Determine the (x, y) coordinate at the center of the cell enclosing the given text.  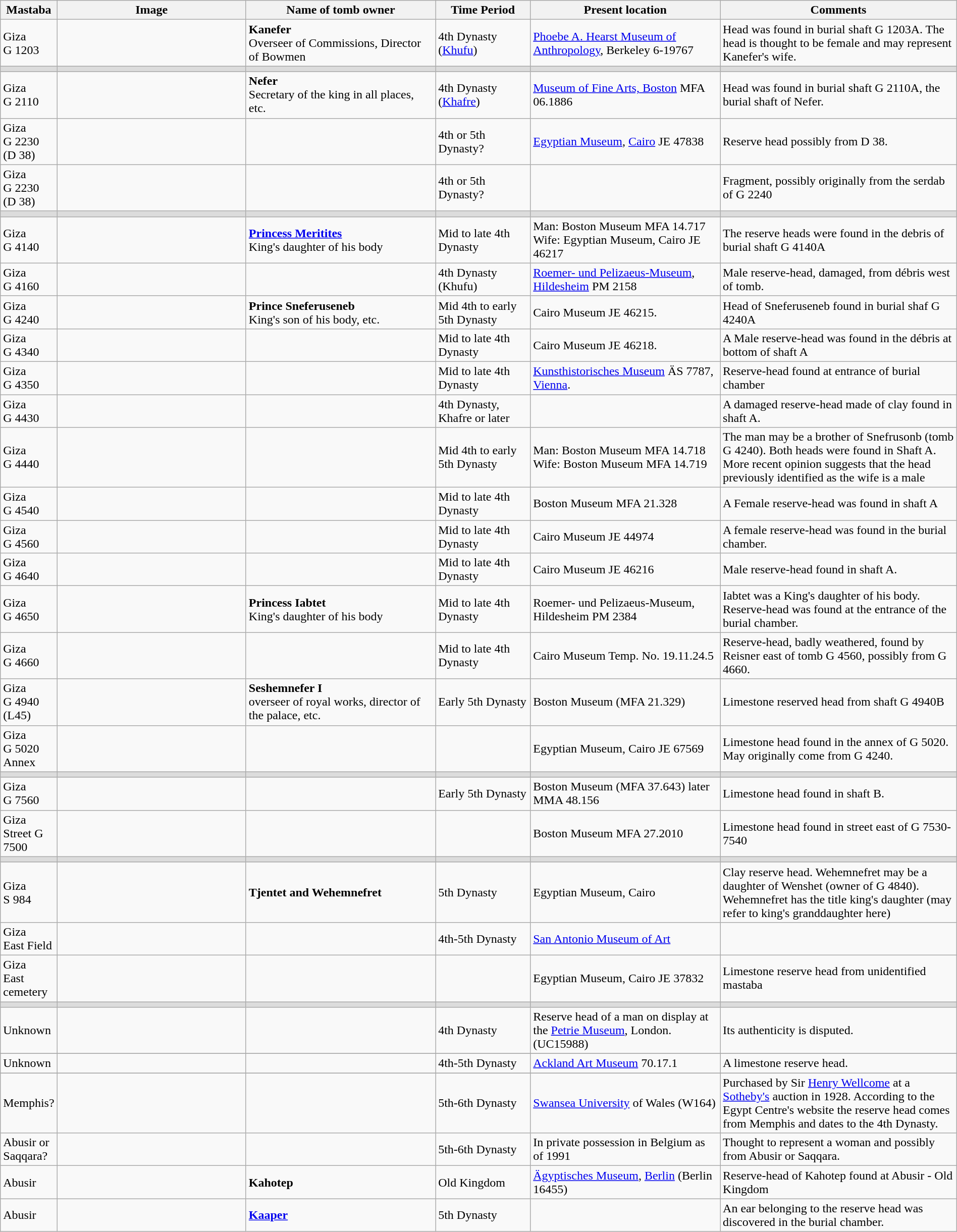
San Antonio Museum of Art (625, 939)
Giza G 2110 (29, 95)
A limestone reserve head. (839, 1063)
Cairo Museum JE 44974 (625, 537)
Egyptian Museum, Cairo JE 47838 (625, 141)
4th Dynasty (483, 1031)
Iabtet was a King's daughter of his body. Reserve-head was found at the entrance of the burial chamber. (839, 609)
Egyptian Museum, Cairo JE 67569 (625, 748)
Roemer- und Pelizaeus-Museum, Hildesheim PM 2158 (625, 280)
Swansea University of Wales (W164) (625, 1103)
Giza G 4940 (L45) (29, 702)
4th Dynasty, Khafre or later (483, 411)
Giza G 4440 (29, 457)
Princess Iabtet King's daughter of his body (340, 609)
Reserve-head of Kahotep found at Abusir - Old Kingdom (839, 1182)
Reserve-head, badly weathered, found by Reisner east of tomb G 4560, possibly from G 4660. (839, 656)
Man: Boston Museum MFA 14.718 Wife: Boston Museum MFA 14.719 (625, 457)
Comments (839, 10)
Boston Museum (MFA 37.643) later MMA 48.156 (625, 793)
Ackland Art Museum 70.17.1 (625, 1063)
Cairo Museum Temp. No. 19.11.24.5 (625, 656)
Tjentet and Wehemnefret (340, 892)
Boston Museum MFA 27.2010 (625, 833)
Reserve head of a man on display at the Petrie Museum, London. (UC15988) (625, 1031)
Thought to represent a woman and possibly from Abusir or Saqqara. (839, 1150)
Giza East Field (29, 939)
Head of Sneferuseneb found in burial shaf G 4240A (839, 312)
Giza G 4640 (29, 569)
A Female reserve-head was found in shaft A (839, 504)
Egyptian Museum, Cairo JE 37832 (625, 978)
Giza G 4160 (29, 280)
Male reserve-head, damaged, from débris west of tomb. (839, 280)
Giza G 7560 (29, 793)
Cairo Museum JE 46216 (625, 569)
Present location (625, 10)
Cairo Museum JE 46218. (625, 345)
4th Dynasty (Khafre) (483, 95)
Old Kingdom (483, 1182)
Man: Boston Museum MFA 14.717 Wife: Egyptian Museum, Cairo JE 46217 (625, 240)
Kunsthistorisches Museum ÄS 7787, Vienna. (625, 378)
Giza G 4650 (29, 609)
Fragment, possibly originally from the serdab of G 2240 (839, 188)
Giza East cemetery (29, 978)
Roemer- und Pelizaeus-Museum, Hildesheim PM 2384 (625, 609)
In private possession in Belgium as of 1991 (625, 1150)
Giza G 4140 (29, 240)
Limestone reserve head from unidentified mastaba (839, 978)
Giza G 4350 (29, 378)
Time Period (483, 10)
Kanefer Overseer of Commissions, Director of Bowmen (340, 43)
Giza G 5020 Annex (29, 748)
Nefer Secretary of the king in all places, etc. (340, 95)
Its authenticity is disputed. (839, 1031)
An ear belonging to the reserve head was discovered in the burial chamber. (839, 1215)
Phoebe A. Hearst Museum of Anthropology, Berkeley 6-19767 (625, 43)
Seshemnefer I overseer of royal works, director of the palace, etc. (340, 702)
Princess Meritites King's daughter of his body (340, 240)
Reserve-head found at entrance of burial chamber (839, 378)
Kaaper (340, 1215)
Limestone head found in the annex of G 5020. May originally come from G 4240. (839, 748)
Memphis? (29, 1103)
Limestone head found in street east of G 7530-7540 (839, 833)
Giza G 4240 (29, 312)
Giza G 4340 (29, 345)
Head was found in burial shaft G 2110A, the burial shaft of Nefer. (839, 95)
Egyptian Museum, Cairo (625, 892)
Ägyptisches Museum, Berlin (Berlin 16455) (625, 1182)
Cairo Museum JE 46215. (625, 312)
Reserve head possibly from D 38. (839, 141)
Male reserve-head found in shaft A. (839, 569)
Kahotep (340, 1182)
Giza G 1203 (29, 43)
The reserve heads were found in the debris of burial shaft G 4140A (839, 240)
Giza G 4560 (29, 537)
Giza Street G 7500 (29, 833)
Name of tomb owner (340, 10)
Giza G 4660 (29, 656)
Giza G 4430 (29, 411)
Limestone head found in shaft B. (839, 793)
Museum of Fine Arts, Boston MFA 06.1886 (625, 95)
Giza S 984 (29, 892)
Mastaba (29, 10)
Head was found in burial shaft G 1203A. The head is thought to be female and may represent Kanefer's wife. (839, 43)
A Male reserve-head was found in the débris at bottom of shaft A (839, 345)
Limestone reserved head from shaft G 4940B (839, 702)
Abusir or Saqqara? (29, 1150)
Prince Sneferuseneb King's son of his body, etc. (340, 312)
A female reserve-head was found in the burial chamber. (839, 537)
Boston Museum MFA 21.328 (625, 504)
Giza G 4540 (29, 504)
A damaged reserve-head made of clay found in shaft A. (839, 411)
Boston Museum (MFA 21.329) (625, 702)
Image (151, 10)
